Extract the (x, y) coordinate from the center of the cell holding the provided text.  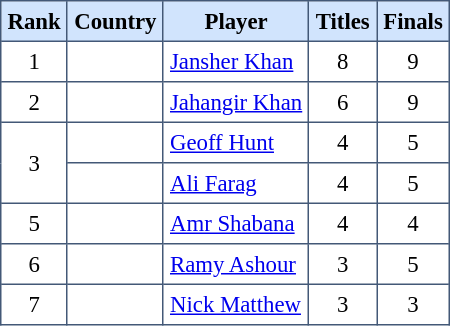
Geoff Hunt (236, 142)
Amr Shabana (236, 223)
Ramy Ashour (236, 264)
Player (236, 21)
7 (34, 304)
Nick Matthew (236, 304)
Jansher Khan (236, 61)
Finals (412, 21)
Jahangir Khan (236, 102)
Titles (343, 21)
1 (34, 61)
Ali Farag (236, 183)
2 (34, 102)
8 (343, 61)
Rank (34, 21)
Country (115, 21)
